Search for the cell housing the specified text and yield its (X, Y) center coordinate. 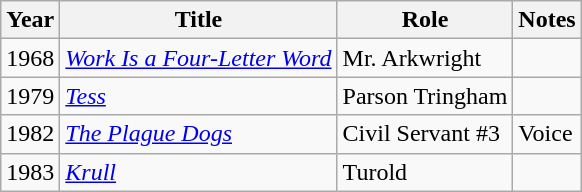
Year (30, 20)
Title (198, 20)
Tess (198, 96)
The Plague Dogs (198, 134)
1983 (30, 172)
Civil Servant #3 (425, 134)
Work Is a Four-Letter Word (198, 58)
Role (425, 20)
Mr. Arkwright (425, 58)
Voice (547, 134)
Parson Tringham (425, 96)
Turold (425, 172)
Notes (547, 20)
1979 (30, 96)
1982 (30, 134)
Krull (198, 172)
1968 (30, 58)
